Pinpoint the cell where the given text exists, returning its (x, y) midpoint coordinate. 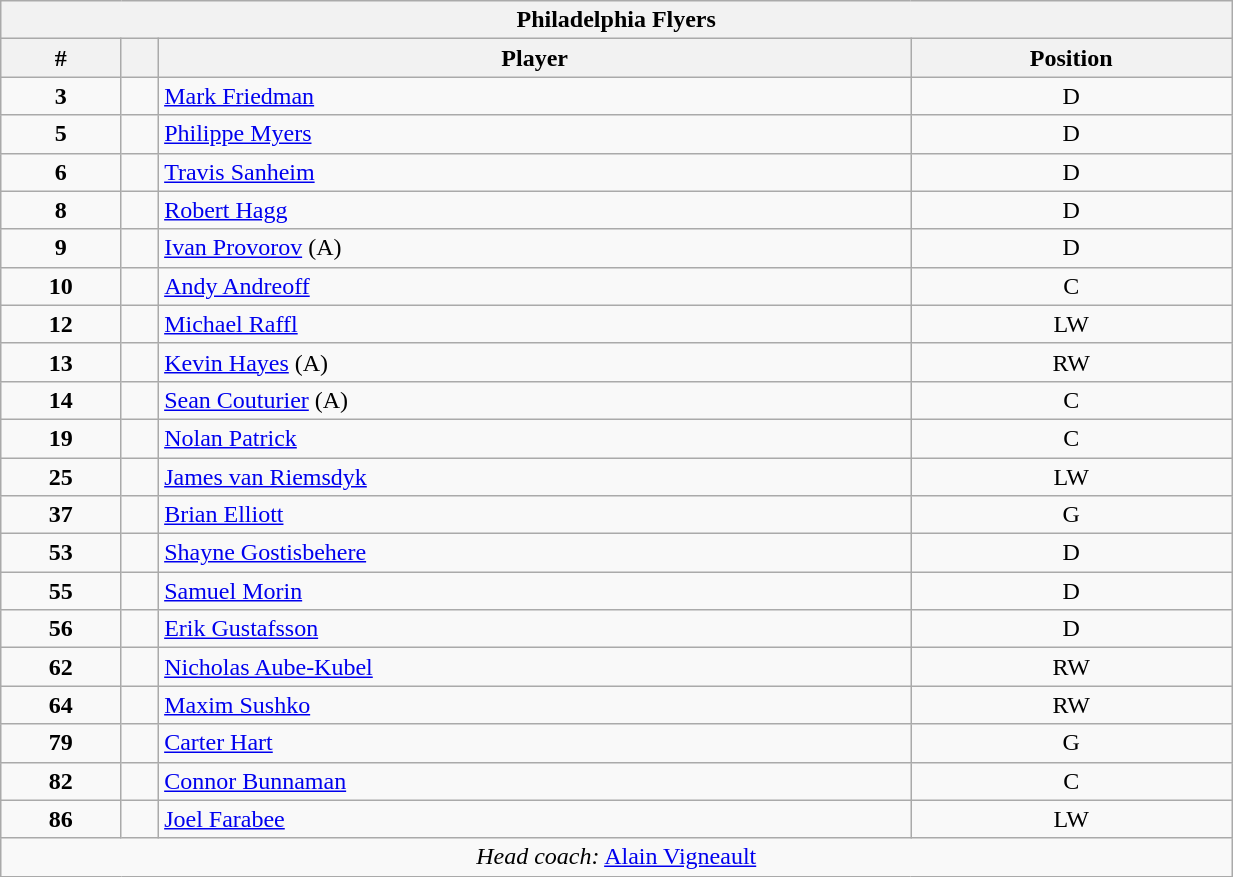
5 (61, 134)
6 (61, 172)
# (61, 58)
Ivan Provorov (A) (535, 248)
12 (61, 324)
8 (61, 210)
79 (61, 743)
Joel Farabee (535, 819)
37 (61, 515)
Connor Bunnaman (535, 781)
Brian Elliott (535, 515)
56 (61, 629)
Andy Andreoff (535, 286)
82 (61, 781)
Position (1072, 58)
Nicholas Aube-Kubel (535, 667)
Player (535, 58)
Maxim Sushko (535, 705)
53 (61, 553)
Travis Sanheim (535, 172)
Carter Hart (535, 743)
Nolan Patrick (535, 438)
Kevin Hayes (A) (535, 362)
Philippe Myers (535, 134)
19 (61, 438)
Erik Gustafsson (535, 629)
10 (61, 286)
Robert Hagg (535, 210)
Head coach: Alain Vigneault (616, 857)
Michael Raffl (535, 324)
Shayne Gostisbehere (535, 553)
55 (61, 591)
3 (61, 96)
64 (61, 705)
62 (61, 667)
9 (61, 248)
13 (61, 362)
25 (61, 477)
14 (61, 400)
Mark Friedman (535, 96)
86 (61, 819)
Samuel Morin (535, 591)
Sean Couturier (A) (535, 400)
James van Riemsdyk (535, 477)
Philadelphia Flyers (616, 20)
